Capture the cell that displays the provided text and extract its [X, Y] central coordinate. 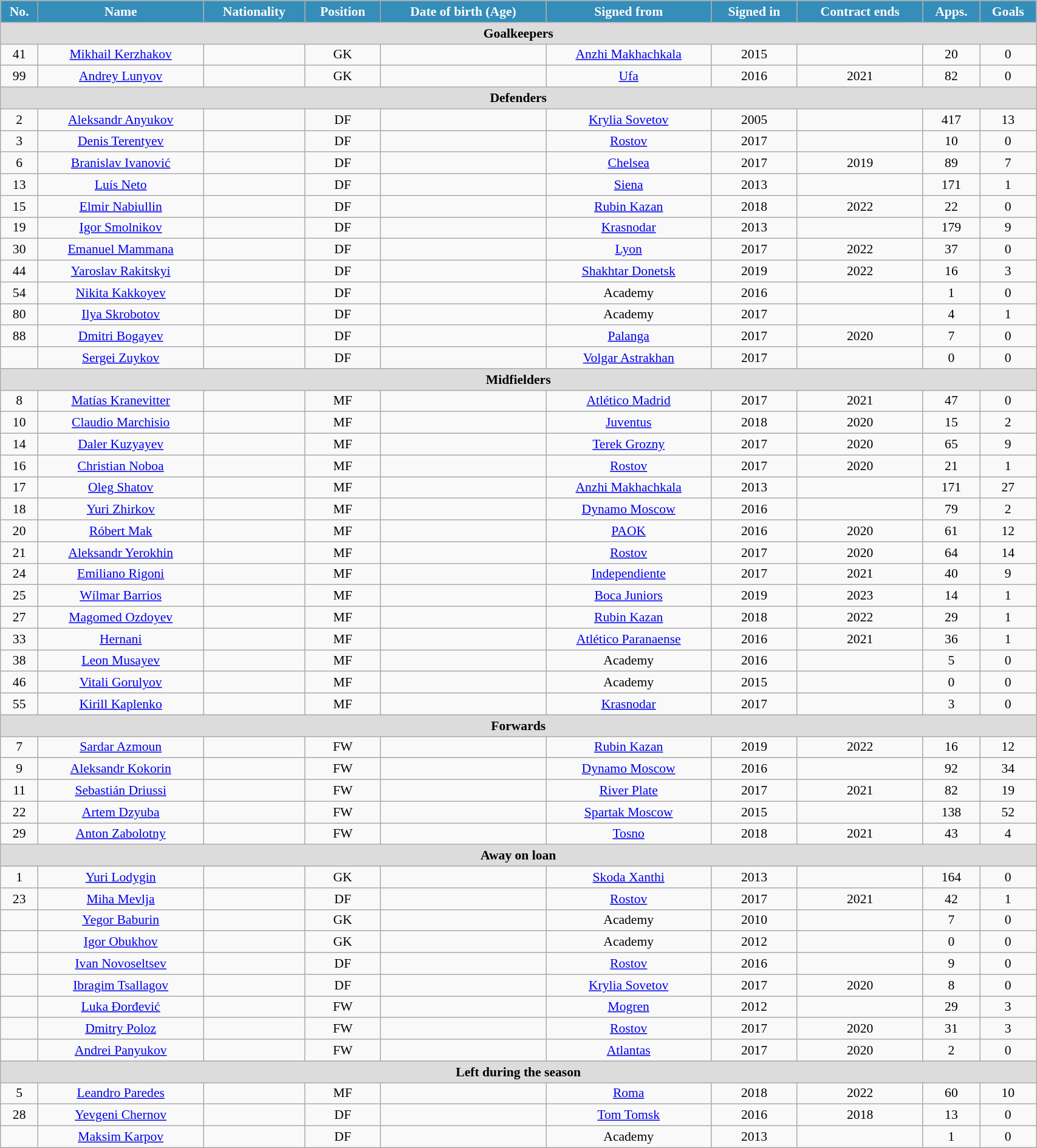
Spartak Moscow [629, 812]
Emanuel Mammana [121, 250]
34 [1008, 769]
Juventus [629, 423]
417 [951, 120]
Igor Smolnikov [121, 228]
Dmitri Bogayev [121, 337]
Daler Kuzyayev [121, 445]
89 [951, 163]
Aleksandr Yerokhin [121, 553]
11 [19, 791]
Volgar Astrakhan [629, 358]
Yevgeni Chernov [121, 1115]
25 [19, 596]
47 [951, 401]
Elmir Nabiullin [121, 207]
Andrey Lunyov [121, 77]
Oleg Shatov [121, 488]
Luís Neto [121, 185]
Claudio Marchisio [121, 423]
Dmitry Poloz [121, 1029]
2010 [755, 920]
64 [951, 553]
Andrei Panyukov [121, 1050]
Signed from [629, 12]
2005 [755, 120]
Yaroslav Rakitskyi [121, 272]
33 [19, 639]
138 [951, 812]
Hernani [121, 639]
92 [951, 769]
Signed in [755, 12]
Tosno [629, 834]
Position [343, 12]
Leon Musayev [121, 661]
Vitali Gorulyov [121, 683]
179 [951, 228]
Nikita Kakkoyev [121, 293]
43 [951, 834]
Anton Zabolotny [121, 834]
Yuri Zhirkov [121, 510]
Ibragim Tsallagov [121, 985]
Aleksandr Kokorin [121, 769]
Contract ends [860, 12]
Ufa [629, 77]
52 [1008, 812]
Defenders [519, 98]
40 [951, 574]
37 [951, 250]
Terek Grozny [629, 445]
6 [19, 163]
79 [951, 510]
31 [951, 1029]
Palanga [629, 337]
Róbert Mak [121, 531]
Sardar Azmoun [121, 747]
61 [951, 531]
Christian Noboa [121, 466]
Maksim Karpov [121, 1137]
38 [19, 661]
Name [121, 12]
Independiente [629, 574]
164 [951, 877]
Kirill Kaplenko [121, 704]
No. [19, 12]
Aleksandr Anyukov [121, 120]
Wílmar Barrios [121, 596]
River Plate [629, 791]
Away on loan [519, 856]
2023 [860, 596]
Leandro Paredes [121, 1093]
Artem Dzyuba [121, 812]
Date of birth (Age) [463, 12]
Mikhail Kerzhakov [121, 55]
17 [19, 488]
65 [951, 445]
Sebastián Driussi [121, 791]
36 [951, 639]
Roma [629, 1093]
Igor Obukhov [121, 942]
42 [951, 899]
Goalkeepers [519, 33]
Luka Đorđević [121, 1007]
54 [19, 293]
Apps. [951, 12]
Ilya Skrobotov [121, 315]
Sergei Zuykov [121, 358]
Yuri Lodygin [121, 877]
Goals [1008, 12]
Miha Mevlja [121, 899]
28 [19, 1115]
Atlético Madrid [629, 401]
Lyon [629, 250]
Shakhtar Donetsk [629, 272]
Chelsea [629, 163]
46 [19, 683]
60 [951, 1093]
Nationality [254, 12]
99 [19, 77]
Yegor Baburin [121, 920]
41 [19, 55]
Atlantas [629, 1050]
80 [19, 315]
Tom Tomsk [629, 1115]
Magomed Ozdoyev [121, 618]
Forwards [519, 726]
Branislav Ivanović [121, 163]
Denis Terentyev [121, 142]
PAOK [629, 531]
Siena [629, 185]
Atlético Paranaense [629, 639]
Left during the season [519, 1072]
Ivan Novoseltsev [121, 964]
24 [19, 574]
55 [19, 704]
88 [19, 337]
30 [19, 250]
Boca Juniors [629, 596]
Midfielders [519, 380]
Matías Kranevitter [121, 401]
Mogren [629, 1007]
Skoda Xanthi [629, 877]
44 [19, 272]
23 [19, 899]
18 [19, 510]
Emiliano Rigoni [121, 574]
